Search for the cell housing the specified text and yield its [x, y] center coordinate. 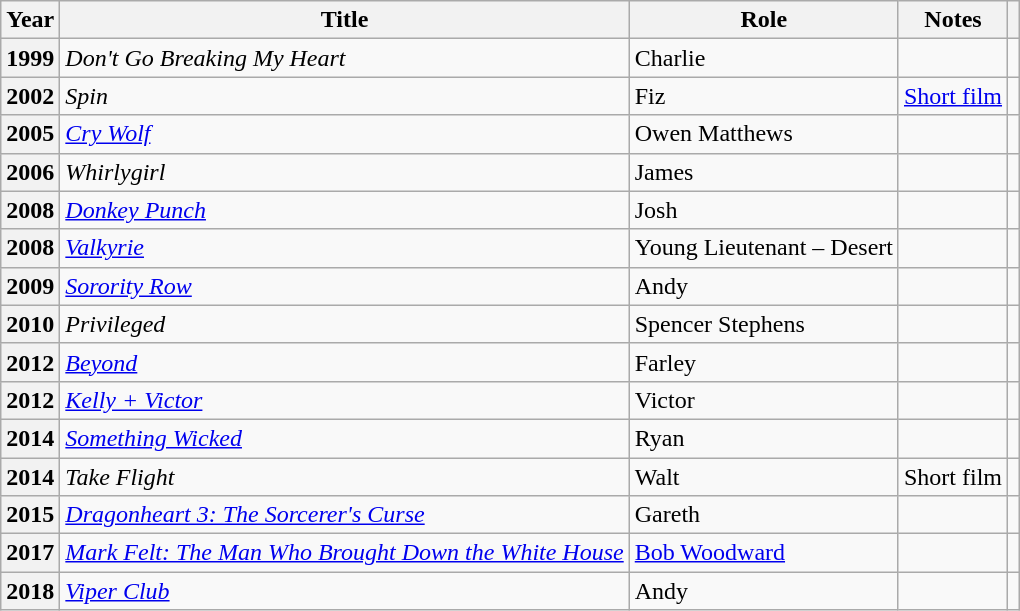
Dragonheart 3: The Sorcerer's Curse [344, 515]
Gareth [764, 515]
2005 [30, 134]
Charlie [764, 58]
Owen Matthews [764, 134]
2009 [30, 286]
Role [764, 20]
Don't Go Breaking My Heart [344, 58]
Year [30, 20]
Notes [952, 20]
Viper Club [344, 591]
2002 [30, 96]
Spin [344, 96]
2010 [30, 324]
Sorority Row [344, 286]
Young Lieutenant – Desert [764, 248]
Josh [764, 210]
Something Wicked [344, 438]
2018 [30, 591]
Donkey Punch [344, 210]
Cry Wolf [344, 134]
2006 [30, 172]
Farley [764, 362]
2015 [30, 515]
1999 [30, 58]
Kelly + Victor [344, 400]
James [764, 172]
Mark Felt: The Man Who Brought Down the White House [344, 553]
Spencer Stephens [764, 324]
Ryan [764, 438]
Valkyrie [344, 248]
Take Flight [344, 477]
Privileged [344, 324]
Walt [764, 477]
Whirlygirl [344, 172]
Beyond [344, 362]
Title [344, 20]
Bob Woodward [764, 553]
Fiz [764, 96]
Victor [764, 400]
2017 [30, 553]
